Output the (x, y) coordinate of the center of the cell containing the given text.  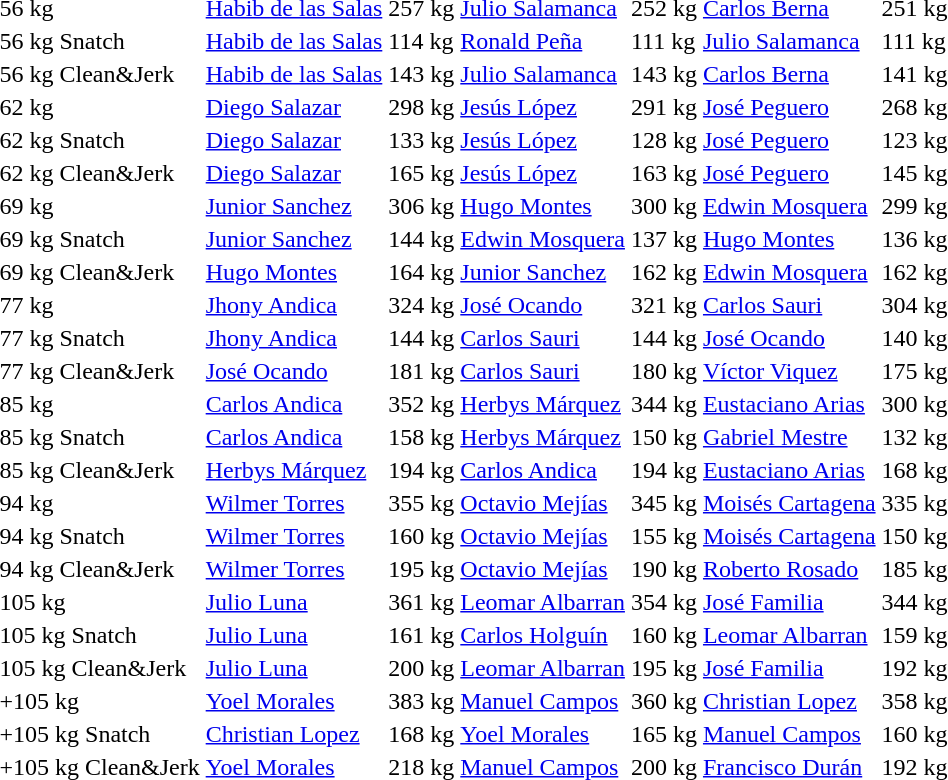
Carlos Berna (789, 74)
321 kg (664, 305)
345 kg (664, 503)
128 kg (664, 140)
355 kg (422, 503)
352 kg (422, 404)
111 kg (664, 41)
164 kg (422, 272)
360 kg (664, 701)
291 kg (664, 107)
163 kg (664, 173)
155 kg (664, 536)
Ronald Peña (543, 41)
Víctor Viquez (789, 371)
354 kg (664, 602)
180 kg (664, 371)
306 kg (422, 206)
161 kg (422, 635)
Roberto Rosado (789, 569)
383 kg (422, 701)
Gabriel Mestre (789, 437)
298 kg (422, 107)
200 kg (422, 668)
133 kg (422, 140)
344 kg (664, 404)
150 kg (664, 437)
324 kg (422, 305)
162 kg (664, 272)
114 kg (422, 41)
300 kg (664, 206)
168 kg (422, 734)
190 kg (664, 569)
137 kg (664, 239)
Carlos Holguín (543, 635)
181 kg (422, 371)
158 kg (422, 437)
361 kg (422, 602)
